Capture the cell that displays the provided text and extract its (X, Y) central coordinate. 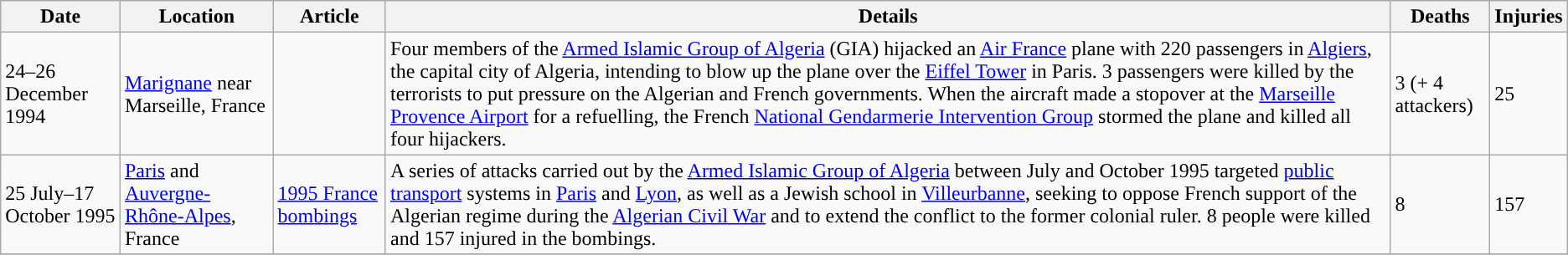
Marignane near Marseille, France (196, 94)
25 July–17 October 1995 (60, 204)
Injuries (1529, 17)
Details (888, 17)
3 (+ 4 attackers) (1441, 94)
Deaths (1441, 17)
25 (1529, 94)
Article (329, 17)
Location (196, 17)
157 (1529, 204)
24–26 December 1994 (60, 94)
1995 France bombings (329, 204)
8 (1441, 204)
Paris and Auvergne-Rhône-Alpes, France (196, 204)
Date (60, 17)
